Find where the given text appears and provide that cell's center as [X, Y] coordinate. 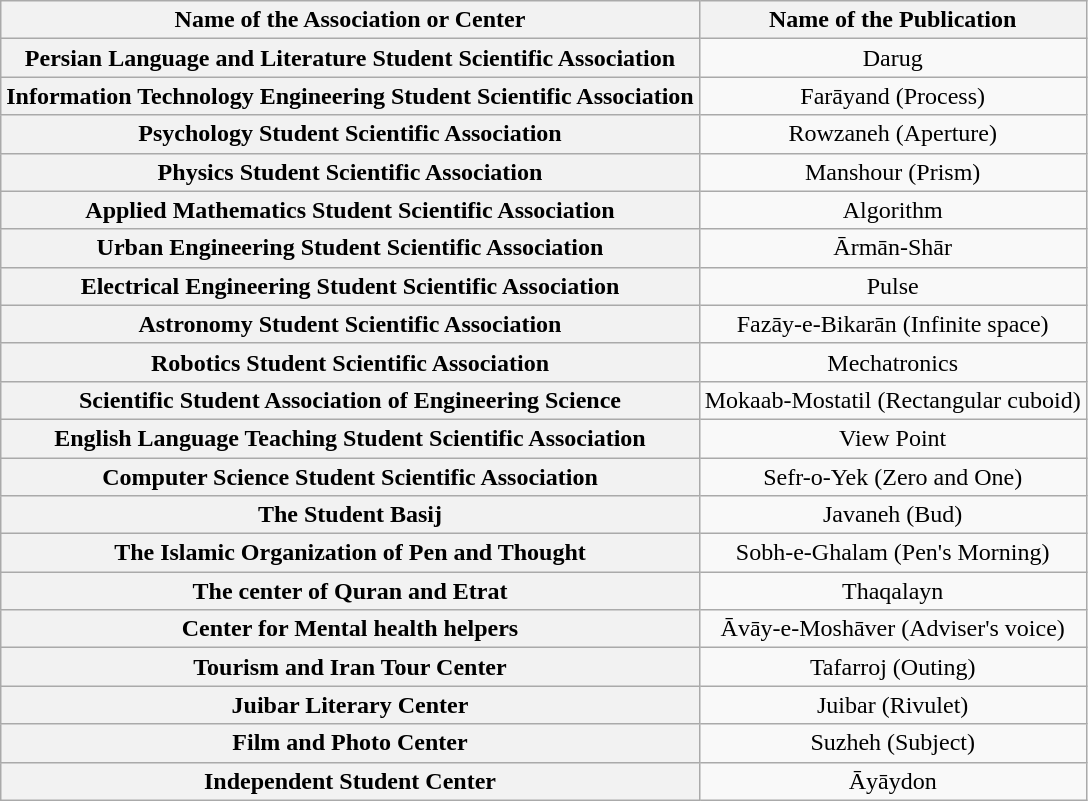
Sobh-e-Ghalam (Pen's Morning) [892, 553]
Persian Language and Literature Student Scientific Association [350, 58]
Information Technology Engineering Student Scientific Association [350, 96]
Āvāy-e-Moshāver (Adviser's voice) [892, 629]
Javaneh (Bud) [892, 515]
Name of the Publication [892, 20]
Mechatronics [892, 362]
Algorithm [892, 210]
Juibar (Rivulet) [892, 705]
Ārmān-Shār [892, 248]
Scientific Student Association of Engineering Science [350, 400]
Tafarroj (Outing) [892, 667]
Suzheh (Subject) [892, 743]
Juibar Literary Center [350, 705]
Computer Science Student Scientific Association [350, 477]
Pulse [892, 286]
Electrical Engineering Student Scientific Association [350, 286]
English Language Teaching Student Scientific Association [350, 438]
Psychology Student Scientific Association [350, 134]
Fazāy-e-Bikarān (Infinite space) [892, 324]
Rowzaneh (Aperture) [892, 134]
Mokaab-Mostatil (Rectangular cuboid) [892, 400]
Applied Mathematics Student Scientific Association [350, 210]
View Point [892, 438]
Tourism and Iran Tour Center [350, 667]
Manshour (Prism) [892, 172]
Robotics Student Scientific Association [350, 362]
Urban Engineering Student Scientific Association [350, 248]
Farāyand (Process) [892, 96]
Astronomy Student Scientific Association [350, 324]
The center of Quran and Etrat [350, 591]
The Student Basij [350, 515]
Sefr-o-Yek (Zero and One) [892, 477]
Physics Student Scientific Association [350, 172]
Name of the Association or Center [350, 20]
Film and Photo Center [350, 743]
Center for Mental health helpers [350, 629]
Darug [892, 58]
Thaqalayn [892, 591]
The Islamic Organization of Pen and Thought [350, 553]
Independent Student Center [350, 781]
Āyāydon [892, 781]
